Locate the cell with the specified text and output its (X, Y) center coordinate. 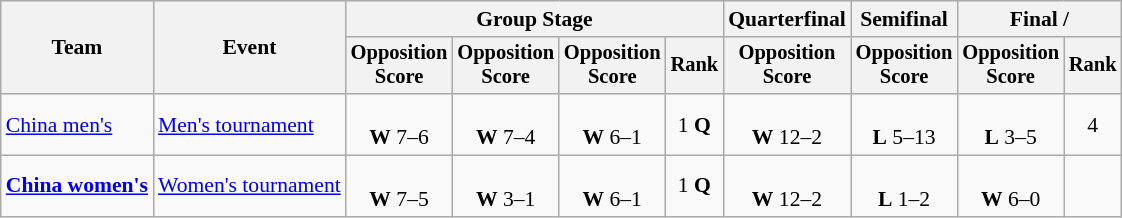
China women's (77, 186)
W 7–4 (506, 124)
W 7–5 (400, 186)
Event (250, 48)
W 3–1 (506, 186)
L 1–2 (904, 186)
Group Stage (534, 19)
China men's (77, 124)
Semifinal (904, 19)
Team (77, 48)
4 (1093, 124)
L 3–5 (1010, 124)
Quarterfinal (787, 19)
Women's tournament (250, 186)
L 5–13 (904, 124)
W 7–6 (400, 124)
Men's tournament (250, 124)
W 6–0 (1010, 186)
Final / (1039, 19)
